Detect which cell encompasses the target text, then output its [x, y] center coordinate. 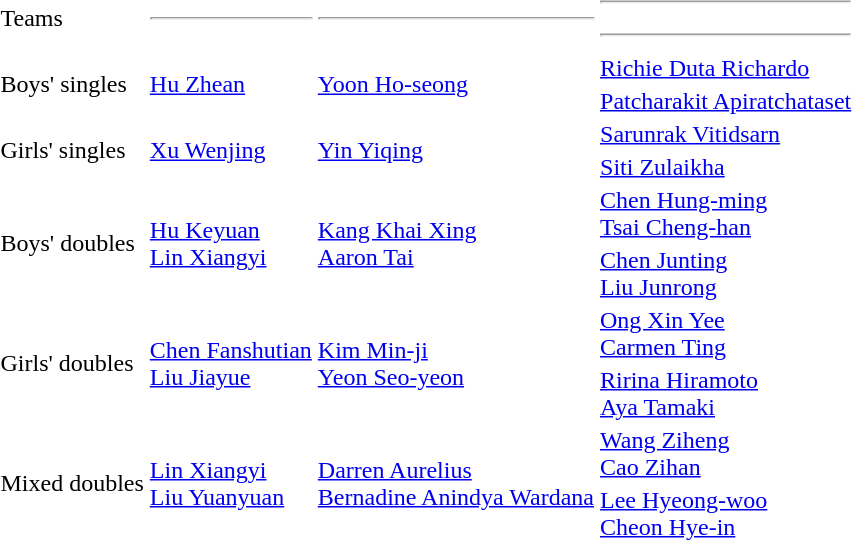
Chen Fanshutian Liu Jiayue [230, 364]
Hu Zhean [230, 84]
Xu Wenjing [230, 150]
Kim Min-ji Yeon Seo-yeon [456, 364]
Yoon Ho-seong [456, 84]
Kang Khai Xing Aaron Tai [456, 244]
Yin Yiqing [456, 150]
Hu Keyuan Lin Xiangyi [230, 244]
